Scan for the cell matching the given text and deliver its (x, y) coordinate at center. 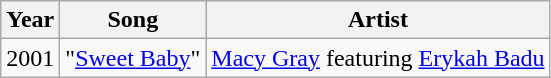
Macy Gray featuring Erykah Badu (378, 58)
Song (133, 20)
Year (30, 20)
"Sweet Baby" (133, 58)
Artist (378, 20)
2001 (30, 58)
